Find where the given text appears and provide that cell's center as [x, y] coordinate. 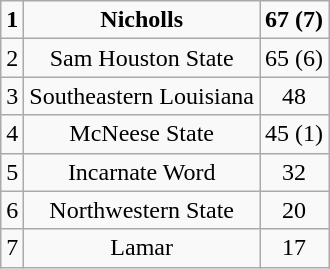
McNeese State [142, 134]
67 (7) [294, 20]
32 [294, 172]
2 [12, 58]
5 [12, 172]
Sam Houston State [142, 58]
4 [12, 134]
Incarnate Word [142, 172]
48 [294, 96]
Southeastern Louisiana [142, 96]
6 [12, 210]
Nicholls [142, 20]
20 [294, 210]
Lamar [142, 248]
1 [12, 20]
Northwestern State [142, 210]
7 [12, 248]
45 (1) [294, 134]
65 (6) [294, 58]
17 [294, 248]
3 [12, 96]
